Locate the cell with the specified text and output its (x, y) center coordinate. 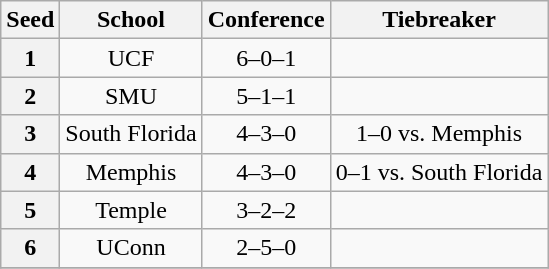
1–0 vs. Memphis (439, 134)
Conference (266, 20)
School (131, 20)
Temple (131, 210)
6 (30, 248)
Memphis (131, 172)
6–0–1 (266, 58)
UCF (131, 58)
3–2–2 (266, 210)
2 (30, 96)
5 (30, 210)
South Florida (131, 134)
2–5–0 (266, 248)
4 (30, 172)
SMU (131, 96)
5–1–1 (266, 96)
3 (30, 134)
Seed (30, 20)
1 (30, 58)
UConn (131, 248)
Tiebreaker (439, 20)
0–1 vs. South Florida (439, 172)
